Pinpoint the cell where the given text exists, returning its [X, Y] midpoint coordinate. 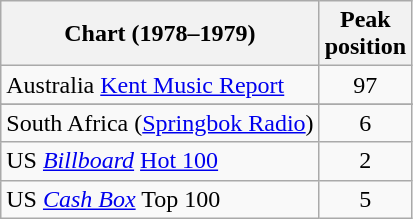
Australia Kent Music Report [160, 85]
Chart (1978–1979) [160, 34]
97 [365, 85]
South Africa (Springbok Radio) [160, 123]
Peakposition [365, 34]
6 [365, 123]
2 [365, 161]
US Billboard Hot 100 [160, 161]
5 [365, 199]
US Cash Box Top 100 [160, 199]
